Scan for the cell matching the given text and deliver its (x, y) coordinate at center. 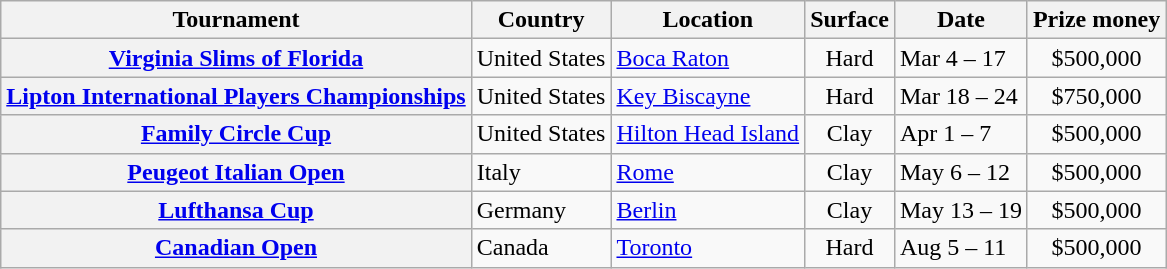
Aug 5 – 11 (960, 248)
May 6 – 12 (960, 172)
Hilton Head Island (708, 134)
May 13 – 19 (960, 210)
Canadian Open (236, 248)
Date (960, 20)
Germany (541, 210)
Berlin (708, 210)
Canada (541, 248)
Country (541, 20)
Tournament (236, 20)
Prize money (1096, 20)
Key Biscayne (708, 96)
Rome (708, 172)
Family Circle Cup (236, 134)
Toronto (708, 248)
Boca Raton (708, 58)
Location (708, 20)
Peugeot Italian Open (236, 172)
Apr 1 – 7 (960, 134)
Mar 18 – 24 (960, 96)
Surface (850, 20)
Lufthansa Cup (236, 210)
Mar 4 – 17 (960, 58)
Lipton International Players Championships (236, 96)
$750,000 (1096, 96)
Italy (541, 172)
Virginia Slims of Florida (236, 58)
